Identify which cell holds the provided text, then report its (X, Y) central coordinate. 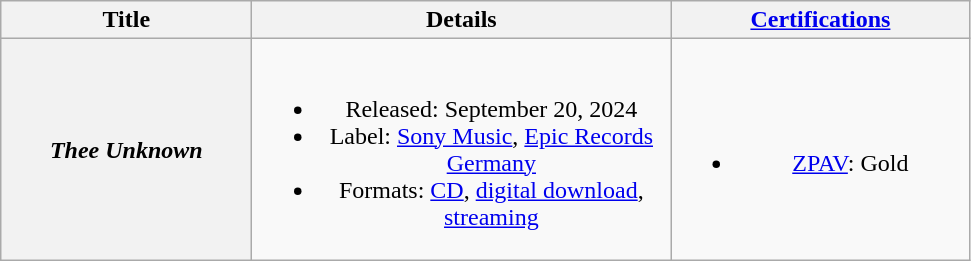
Certifications (820, 20)
Released: September 20, 2024Label: Sony Music, Epic Records GermanyFormats: CD, digital download, streaming (462, 150)
Thee Unknown (126, 150)
Details (462, 20)
ZPAV: Gold (820, 150)
Title (126, 20)
